Identify which cell holds the provided text, then report its (x, y) central coordinate. 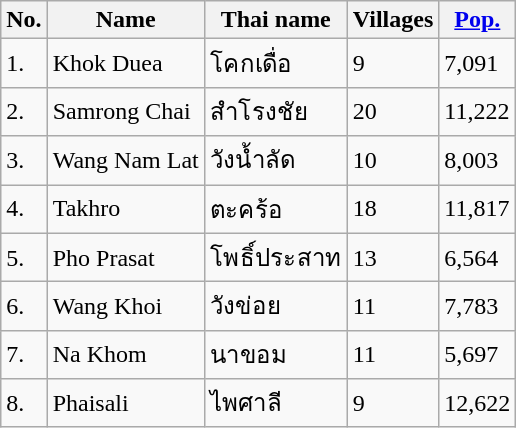
12,622 (478, 404)
โคกเดื่อ (276, 64)
8,003 (478, 160)
สำโรงชัย (276, 112)
วังข่อย (276, 306)
Pho Prasat (126, 258)
Phaisali (126, 404)
4. (24, 208)
Khok Duea (126, 64)
5,697 (478, 354)
ไพศาลี (276, 404)
7,783 (478, 306)
Na Khom (126, 354)
Pop. (478, 20)
11,222 (478, 112)
Name (126, 20)
3. (24, 160)
8. (24, 404)
โพธิ์ประสาท (276, 258)
Wang Nam Lat (126, 160)
Takhro (126, 208)
13 (393, 258)
2. (24, 112)
Samrong Chai (126, 112)
18 (393, 208)
Thai name (276, 20)
No. (24, 20)
Villages (393, 20)
10 (393, 160)
ตะคร้อ (276, 208)
วังน้ำลัด (276, 160)
6,564 (478, 258)
1. (24, 64)
5. (24, 258)
11,817 (478, 208)
6. (24, 306)
Wang Khoi (126, 306)
7,091 (478, 64)
7. (24, 354)
นาขอม (276, 354)
20 (393, 112)
